Return [X, Y] of the center of cell containing provided text 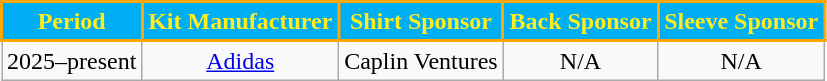
Adidas [240, 60]
Sleeve Sponsor [742, 22]
Caplin Ventures [422, 60]
Period [72, 22]
Shirt Sponsor [422, 22]
2025–present [72, 60]
Back Sponsor [580, 22]
Kit Manufacturer [240, 22]
